Find where the given text appears and provide that cell's center as [x, y] coordinate. 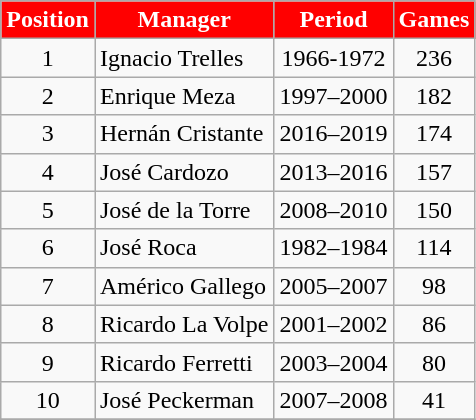
José de la Torre [184, 210]
José Roca [184, 248]
Hernán Cristante [184, 134]
1982–1984 [334, 248]
2 [48, 96]
174 [434, 134]
3 [48, 134]
86 [434, 324]
1 [48, 58]
2007–2008 [334, 400]
114 [434, 248]
2016–2019 [334, 134]
2001–2002 [334, 324]
10 [48, 400]
150 [434, 210]
Ricardo La Volpe [184, 324]
2005–2007 [334, 286]
5 [48, 210]
2008–2010 [334, 210]
1997–2000 [334, 96]
1966-1972 [334, 58]
98 [434, 286]
Period [334, 20]
7 [48, 286]
Américo Gallego [184, 286]
80 [434, 362]
2003–2004 [334, 362]
José Cardozo [184, 172]
6 [48, 248]
182 [434, 96]
4 [48, 172]
Ricardo Ferretti [184, 362]
Enrique Meza [184, 96]
41 [434, 400]
9 [48, 362]
Manager [184, 20]
157 [434, 172]
Position [48, 20]
Ignacio Trelles [184, 58]
Games [434, 20]
2013–2016 [334, 172]
José Peckerman [184, 400]
8 [48, 324]
236 [434, 58]
